Identify which cell holds the provided text, then report its [x, y] central coordinate. 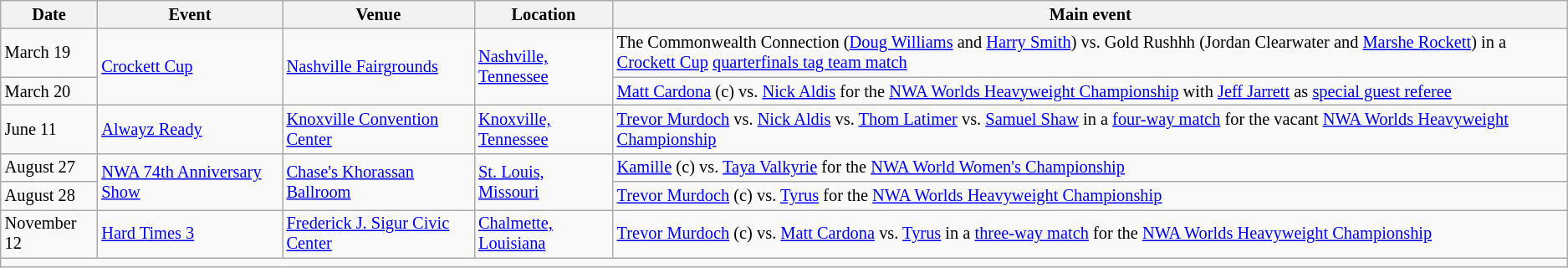
March 20 [49, 91]
Event [189, 14]
Hard Times 3 [189, 234]
Nashville, Tennessee [544, 67]
Trevor Murdoch (c) vs. Matt Cardona vs. Tyrus in a three-way match for the NWA Worlds Heavyweight Championship [1090, 234]
June 11 [49, 129]
NWA 74th Anniversary Show [189, 181]
Knoxville Convention Center [379, 129]
Chalmette, Louisiana [544, 234]
Nashville Fairgrounds [379, 67]
Frederick J. Sigur Civic Center [379, 234]
March 19 [49, 53]
Trevor Murdoch vs. Nick Aldis vs. Thom Latimer vs. Samuel Shaw in a four-way match for the vacant NWA Worlds Heavyweight Championship [1090, 129]
November 12 [49, 234]
Venue [379, 14]
Trevor Murdoch (c) vs. Tyrus for the NWA Worlds Heavyweight Championship [1090, 196]
St. Louis, Missouri [544, 181]
August 28 [49, 196]
Kamille (c) vs. Taya Valkyrie for the NWA World Women's Championship [1090, 167]
Matt Cardona (c) vs. Nick Aldis for the NWA Worlds Heavyweight Championship with Jeff Jarrett as special guest referee [1090, 91]
August 27 [49, 167]
Alwayz Ready [189, 129]
Main event [1090, 14]
Date [49, 14]
Location [544, 14]
Crockett Cup [189, 67]
Knoxville, Tennessee [544, 129]
Chase's Khorassan Ballroom [379, 181]
